Find where the given text appears and provide that cell's center as (x, y) coordinate. 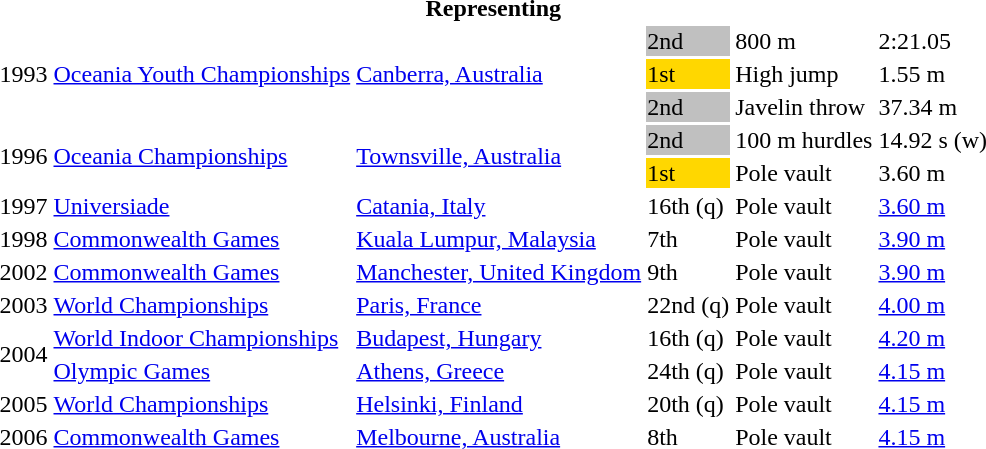
Budapest, Hungary (499, 338)
Universiade (202, 206)
20th (q) (688, 404)
High jump (804, 74)
Paris, France (499, 305)
Oceania Championships (202, 156)
Helsinki, Finland (499, 404)
800 m (804, 41)
Kuala Lumpur, Malaysia (499, 239)
Javelin throw (804, 107)
Manchester, United Kingdom (499, 272)
24th (q) (688, 371)
9th (688, 272)
Athens, Greece (499, 371)
100 m hurdles (804, 140)
Oceania Youth Championships (202, 74)
Olympic Games (202, 371)
7th (688, 239)
22nd (q) (688, 305)
Catania, Italy (499, 206)
Townsville, Australia (499, 156)
Canberra, Australia (499, 74)
World Indoor Championships (202, 338)
